Locate the cell with the specified text and output its (x, y) center coordinate. 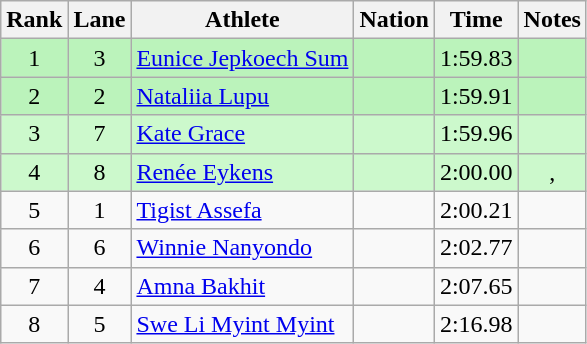
Athlete (242, 20)
Lane (100, 20)
2:07.65 (476, 286)
2:00.21 (476, 210)
2:00.00 (476, 172)
1:59.83 (476, 58)
2:02.77 (476, 248)
Notes (552, 20)
Winnie Nanyondo (242, 248)
Eunice Jepkoech Sum (242, 58)
Nataliia Lupu (242, 96)
Kate Grace (242, 134)
1:59.91 (476, 96)
, (552, 172)
Tigist Assefa (242, 210)
Nation (394, 20)
Renée Eykens (242, 172)
Swe Li Myint Myint (242, 324)
Time (476, 20)
2:16.98 (476, 324)
Rank (34, 20)
Amna Bakhit (242, 286)
1:59.96 (476, 134)
